Extract the (x, y) coordinate from the center of the cell holding the provided text.  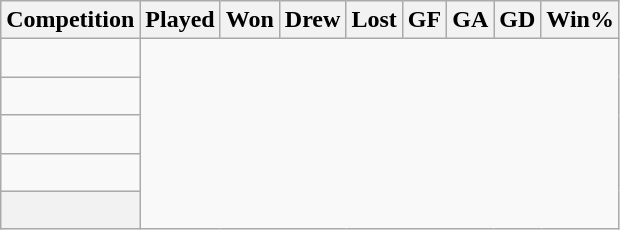
Competition (70, 20)
GD (518, 20)
Won (250, 20)
Played (180, 20)
GA (470, 20)
Lost (374, 20)
Win% (580, 20)
Drew (312, 20)
GF (424, 20)
